Capture the cell that displays the provided text and extract its [X, Y] central coordinate. 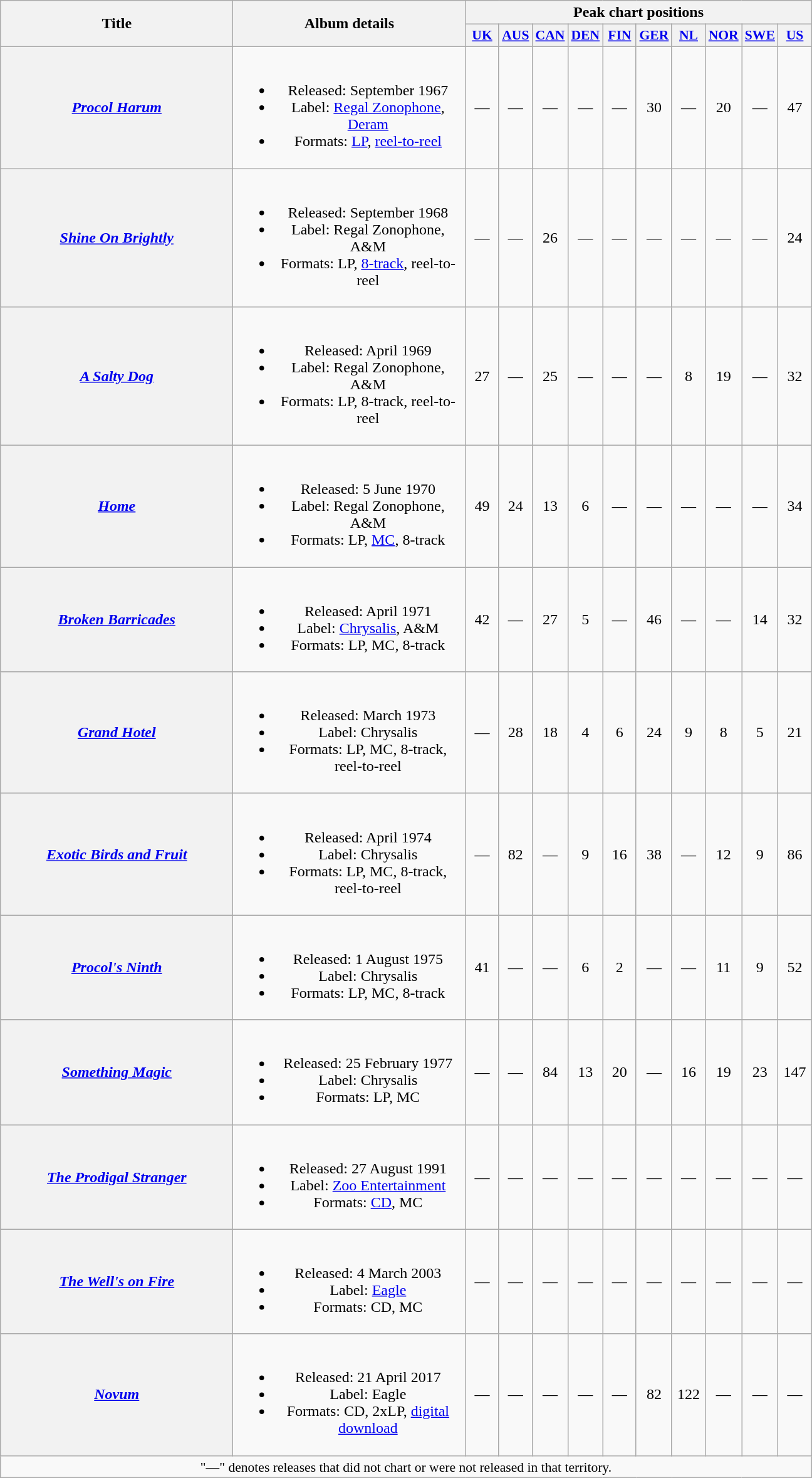
Released: April 1974Label: ChrysalisFormats: LP, MC, 8-track, reel-to-reel [350, 854]
GER [654, 36]
Released: March 1973Label: ChrysalisFormats: LP, MC, 8-track, reel-to-reel [350, 733]
Procol Harum [117, 107]
84 [550, 1072]
28 [515, 733]
41 [482, 968]
UK [482, 36]
25 [550, 376]
Peak chart positions [638, 13]
Released: April 1969Label: Regal Zonophone, A&MFormats: LP, 8-track, reel-to-reel [350, 376]
30 [654, 107]
11 [724, 968]
21 [794, 733]
Title [117, 24]
Shine On Brightly [117, 237]
14 [760, 619]
47 [794, 107]
NL [688, 36]
4 [585, 733]
46 [654, 619]
49 [482, 506]
42 [482, 619]
23 [760, 1072]
Released: 27 August 1991Label: Zoo EntertainmentFormats: CD, MC [350, 1177]
147 [794, 1072]
Album details [350, 24]
A Salty Dog [117, 376]
US [794, 36]
2 [619, 968]
NOR [724, 36]
SWE [760, 36]
12 [724, 854]
Released: 25 February 1977Label: ChrysalisFormats: LP, MC [350, 1072]
FIN [619, 36]
AUS [515, 36]
The Well's on Fire [117, 1281]
18 [550, 733]
Novum [117, 1395]
DEN [585, 36]
Procol's Ninth [117, 968]
"—" denotes releases that did not chart or were not released in that territory. [406, 1467]
52 [794, 968]
Released: 1 August 1975Label: ChrysalisFormats: LP, MC, 8-track [350, 968]
Grand Hotel [117, 733]
Released: April 1971Label: Chrysalis, A&MFormats: LP, MC, 8-track [350, 619]
Released: 5 June 1970Label: Regal Zonophone, A&MFormats: LP, MC, 8-track [350, 506]
Released: 21 April 2017Label: EagleFormats: CD, 2xLP, digital download [350, 1395]
Broken Barricades [117, 619]
CAN [550, 36]
Exotic Birds and Fruit [117, 854]
Released: September 1968Label: Regal Zonophone, A&MFormats: LP, 8-track, reel-to-reel [350, 237]
The Prodigal Stranger [117, 1177]
Home [117, 506]
38 [654, 854]
34 [794, 506]
122 [688, 1395]
Released: September 1967Label: Regal Zonophone, DeramFormats: LP, reel-to-reel [350, 107]
Released: 4 March 2003Label: EagleFormats: CD, MC [350, 1281]
Something Magic [117, 1072]
86 [794, 854]
26 [550, 237]
